Identify which cell holds the provided text, then report its (x, y) central coordinate. 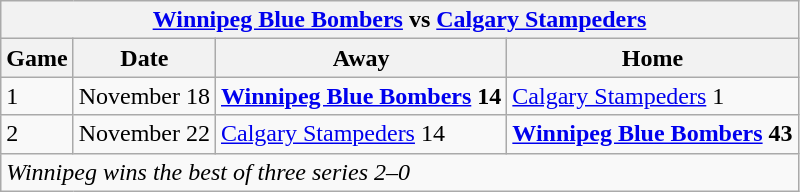
Calgary Stampeders 1 (652, 96)
Date (144, 58)
Winnipeg wins the best of three series 2–0 (400, 172)
Winnipeg Blue Bombers 43 (652, 134)
Away (360, 58)
Calgary Stampeders 14 (360, 134)
Game (37, 58)
Winnipeg Blue Bombers 14 (360, 96)
November 22 (144, 134)
Winnipeg Blue Bombers vs Calgary Stampeders (400, 20)
1 (37, 96)
Home (652, 58)
November 18 (144, 96)
2 (37, 134)
